Provide the [x, y] coordinate of the cell's center where the given text is located.  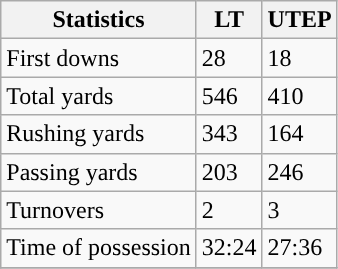
410 [300, 96]
Time of possession [99, 248]
343 [229, 134]
246 [300, 172]
Statistics [99, 20]
UTEP [300, 20]
27:36 [300, 248]
164 [300, 134]
32:24 [229, 248]
28 [229, 58]
203 [229, 172]
Turnovers [99, 210]
LT [229, 20]
546 [229, 96]
Passing yards [99, 172]
Total yards [99, 96]
Rushing yards [99, 134]
3 [300, 210]
First downs [99, 58]
18 [300, 58]
2 [229, 210]
